Locate the cell with the specified text and output its (x, y) center coordinate. 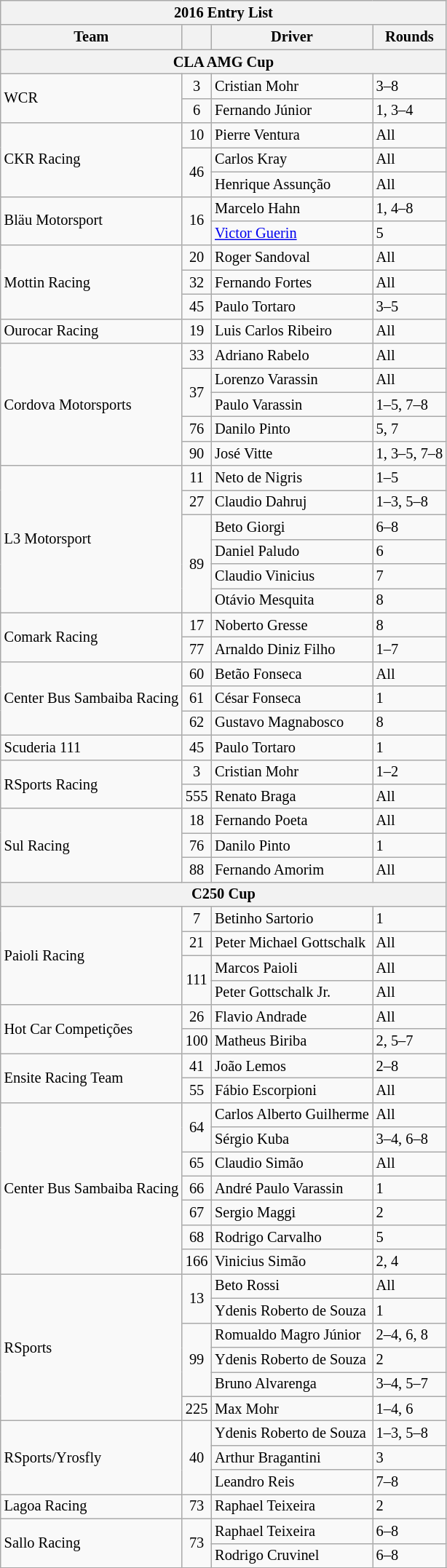
Hot Car Competições (92, 1029)
2–8 (409, 1066)
1, 3–5, 7–8 (409, 453)
Sergio Maggi (291, 1213)
Claudio Simão (291, 1163)
Comark Racing (92, 637)
Bläu Motorsport (92, 221)
64 (197, 1126)
Betão Fonseca (291, 674)
10 (197, 135)
21 (197, 943)
67 (197, 1213)
88 (197, 869)
1, 4–8 (409, 209)
61 (197, 699)
C250 Cup (223, 894)
19 (197, 331)
Sérgio Kuba (291, 1139)
3–8 (409, 86)
Cordova Motorsports (92, 405)
Claudio Vinicius (291, 576)
Scuderia 111 (92, 747)
100 (197, 1041)
Paulo Varassin (291, 405)
17 (197, 625)
Max Mohr (291, 1409)
Arthur Bragantini (291, 1457)
1, 3–4 (409, 111)
Mottin Racing (92, 282)
Romualdo Magro Júnior (291, 1335)
Fernando Amorim (291, 869)
32 (197, 282)
7–8 (409, 1482)
Sallo Racing (92, 1543)
18 (197, 821)
37 (197, 391)
Sul Racing (92, 845)
Daniel Paludo (291, 552)
L3 Motorsport (92, 539)
Neto de Nigris (291, 478)
55 (197, 1090)
Otávio Mesquita (291, 600)
1–2 (409, 772)
46 (197, 172)
89 (197, 563)
99 (197, 1359)
Matheus Biriba (291, 1041)
Fernando Júnior (291, 111)
Noberto Gresse (291, 625)
Leandro Reis (291, 1482)
2016 Entry List (223, 12)
33 (197, 356)
CLA AMG Cup (223, 62)
20 (197, 258)
Lorenzo Varassin (291, 380)
Arnaldo Diniz Filho (291, 649)
3–4, 6–8 (409, 1139)
11 (197, 478)
Carlos Kray (291, 159)
Rodrigo Carvalho (291, 1237)
77 (197, 649)
Fernando Poeta (291, 821)
Ensite Racing Team (92, 1078)
Adriano Rabelo (291, 356)
2–4, 6, 8 (409, 1335)
André Paulo Varassin (291, 1188)
César Fonseca (291, 699)
65 (197, 1163)
68 (197, 1237)
Betinho Sartorio (291, 919)
13 (197, 1298)
62 (197, 723)
Pierre Ventura (291, 135)
Roger Sandoval (291, 258)
Ourocar Racing (92, 331)
Claudio Dahruj (291, 502)
27 (197, 502)
3–4, 5–7 (409, 1384)
CKR Racing (92, 160)
16 (197, 221)
Carlos Alberto Guilherme (291, 1115)
1–5, 7–8 (409, 405)
Flavio Andrade (291, 1016)
João Lemos (291, 1066)
26 (197, 1016)
2, 5–7 (409, 1041)
Vinicius Simão (291, 1262)
2, 4 (409, 1262)
Victor Guerin (291, 233)
Bruno Alvarenga (291, 1384)
Henrique Assunção (291, 184)
Peter Michael Gottschalk (291, 943)
RSports Racing (92, 784)
Fábio Escorpioni (291, 1090)
Luis Carlos Ribeiro (291, 331)
Team (92, 37)
José Vitte (291, 453)
Peter Gottschalk Jr. (291, 992)
41 (197, 1066)
WCR (92, 97)
1–4, 6 (409, 1409)
60 (197, 674)
166 (197, 1262)
RSports/Yrosfly (92, 1457)
RSports (92, 1347)
Gustavo Magnabosco (291, 723)
Rodrigo Cruvinel (291, 1556)
66 (197, 1188)
5, 7 (409, 429)
Fernando Fortes (291, 282)
1–5 (409, 478)
225 (197, 1409)
Rounds (409, 37)
Lagoa Racing (92, 1506)
40 (197, 1457)
Beto Giorgi (291, 527)
Driver (291, 37)
Paioli Racing (92, 956)
555 (197, 796)
Beto Rossi (291, 1286)
Renato Braga (291, 796)
1–7 (409, 649)
3–5 (409, 306)
Marcos Paioli (291, 968)
Marcelo Hahn (291, 209)
90 (197, 453)
111 (197, 979)
